Capture the cell that displays the provided text and extract its (X, Y) central coordinate. 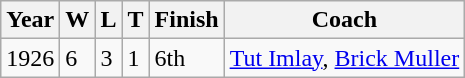
W (78, 20)
Year (30, 20)
1 (136, 58)
6 (78, 58)
1926 (30, 58)
Finish (186, 20)
L (108, 20)
6th (186, 58)
3 (108, 58)
T (136, 20)
Tut Imlay, Brick Muller (344, 58)
Coach (344, 20)
